Detect which cell encompasses the target text, then output its [x, y] center coordinate. 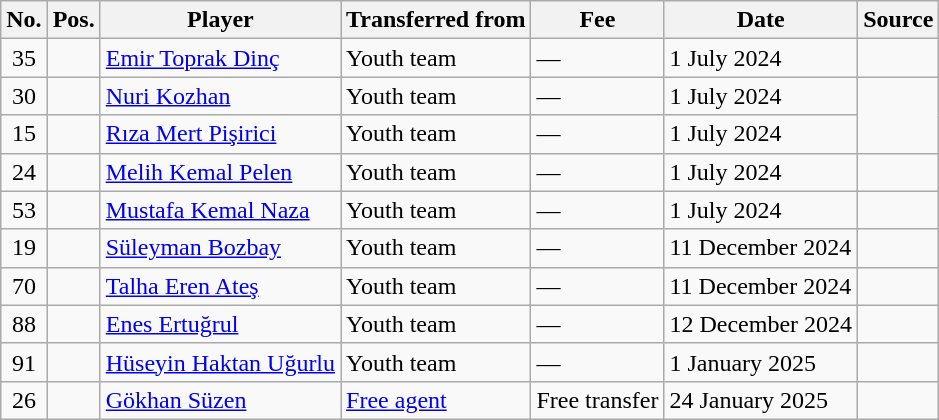
30 [24, 96]
12 December 2024 [761, 324]
1 January 2025 [761, 362]
Emir Toprak Dinç [220, 58]
91 [24, 362]
Melih Kemal Pelen [220, 172]
Free agent [436, 400]
24 [24, 172]
Gökhan Süzen [220, 400]
Date [761, 20]
Pos. [74, 20]
19 [24, 248]
Enes Ertuğrul [220, 324]
Player [220, 20]
Rıza Mert Pişirici [220, 134]
Mustafa Kemal Naza [220, 210]
88 [24, 324]
No. [24, 20]
Nuri Kozhan [220, 96]
53 [24, 210]
15 [24, 134]
Transferred from [436, 20]
Fee [598, 20]
Talha Eren Ateş [220, 286]
Hüseyin Haktan Uğurlu [220, 362]
Source [898, 20]
35 [24, 58]
Free transfer [598, 400]
24 January 2025 [761, 400]
70 [24, 286]
Süleyman Bozbay [220, 248]
26 [24, 400]
